Return (x, y) of the center of cell containing provided text 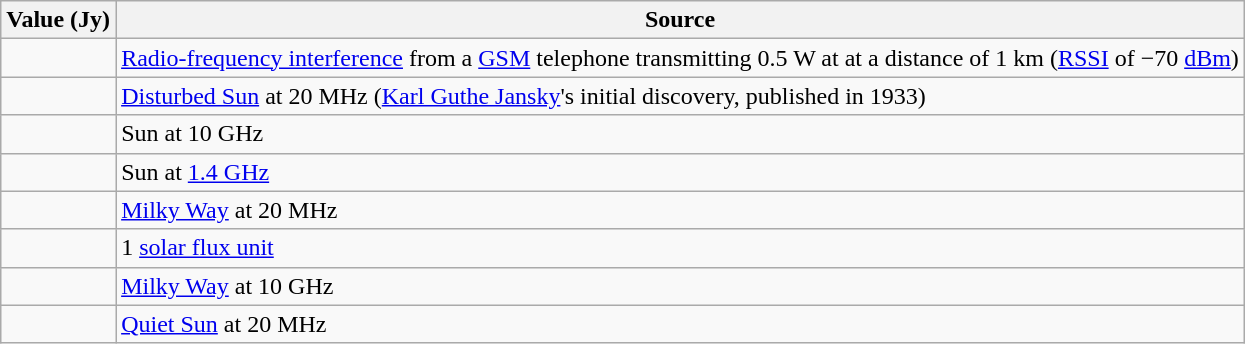
Source (680, 20)
Radio-frequency interference from a GSM telephone transmitting 0.5 W at at a distance of 1 km (RSSI of −70 dBm) (680, 58)
Sun at 10 GHz (680, 134)
Value (Jy) (58, 20)
Milky Way at 20 MHz (680, 210)
Milky Way at 10 GHz (680, 286)
Disturbed Sun at 20 MHz (Karl Guthe Jansky's initial discovery, published in 1933) (680, 96)
Sun at 1.4 GHz (680, 172)
Quiet Sun at 20 MHz (680, 324)
1 solar flux unit (680, 248)
